Locate the cell with the specified text and output its [x, y] center coordinate. 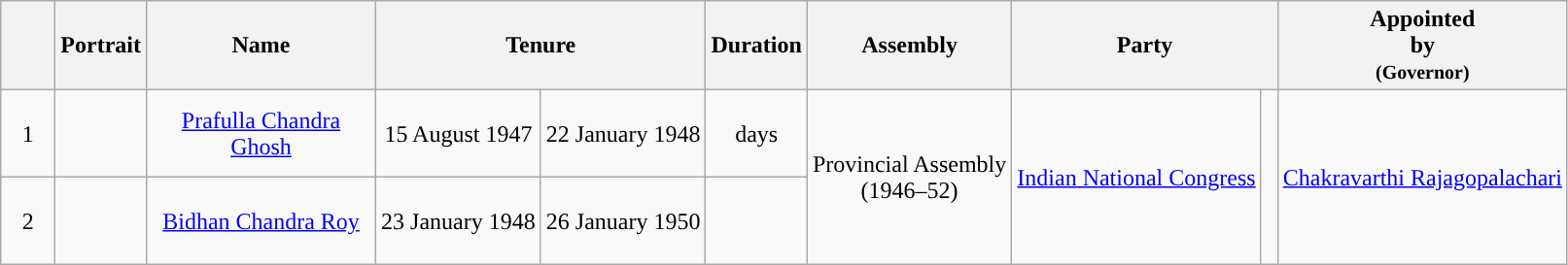
Portrait [101, 46]
Appointedby(Governor) [1422, 46]
26 January 1950 [623, 221]
23 January 1948 [459, 221]
Name [261, 46]
Provincial Assembly(1946–52) [909, 178]
22 January 1948 [623, 134]
2 [28, 221]
days [756, 134]
1 [28, 134]
Tenure [540, 46]
Bidhan Chandra Roy [261, 221]
Duration [756, 46]
Party [1145, 46]
Indian National Congress [1136, 178]
15 August 1947 [459, 134]
Assembly [909, 46]
Chakravarthi Rajagopalachari [1422, 178]
Prafulla Chandra Ghosh [261, 134]
